Return the (x, y) coordinate for the center point of the cell that contains the specified text.  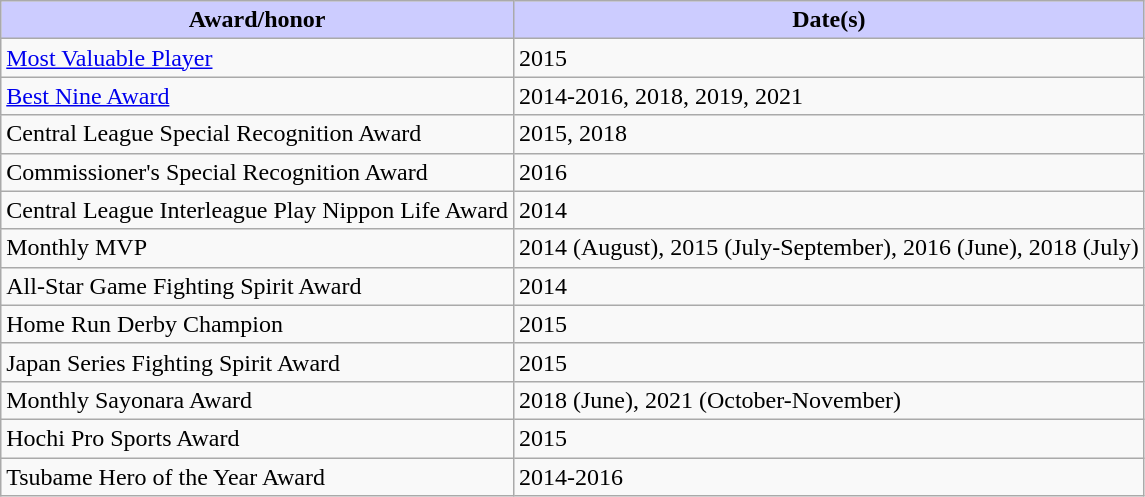
Tsubame Hero of the Year Award (258, 477)
2016 (828, 172)
Most Valuable Player (258, 58)
Central League Special Recognition Award (258, 134)
Home Run Derby Champion (258, 324)
2014 (August), 2015 (July-September), 2016 (June), 2018 (July) (828, 248)
2014-2016, 2018, 2019, 2021 (828, 96)
Date(s) (828, 20)
Commissioner's Special Recognition Award (258, 172)
2015, 2018 (828, 134)
Central League Interleague Play Nippon Life Award (258, 210)
Japan Series Fighting Spirit Award (258, 362)
Award/honor (258, 20)
Monthly Sayonara Award (258, 400)
2018 (June), 2021 (October-November) (828, 400)
Best Nine Award (258, 96)
Monthly MVP (258, 248)
2014-2016 (828, 477)
All-Star Game Fighting Spirit Award (258, 286)
Hochi Pro Sports Award (258, 438)
